Detect which cell encompasses the target text, then output its [X, Y] center coordinate. 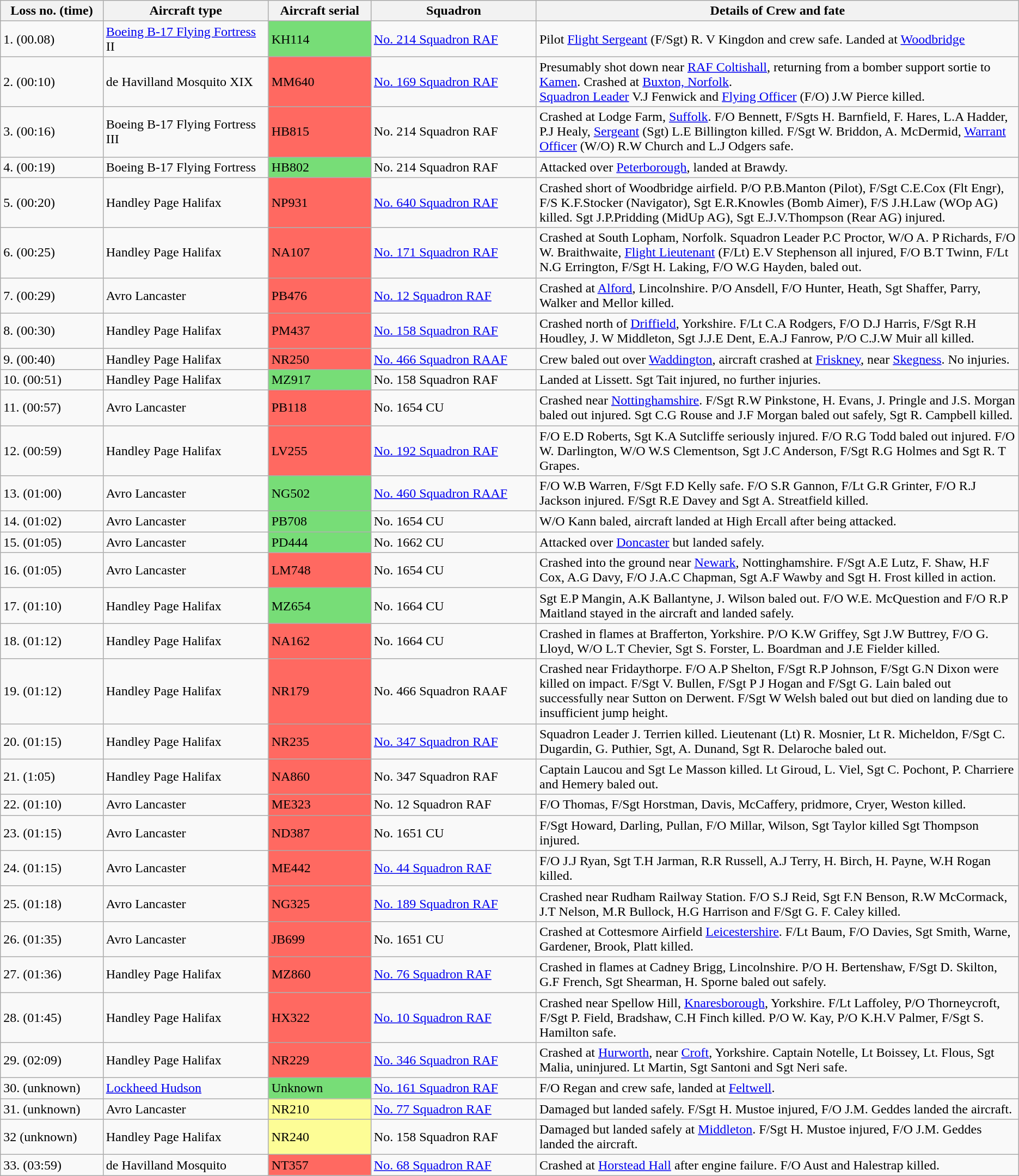
11. (00:57) [52, 407]
Unknown [320, 1088]
20. (01:15) [52, 742]
4. (00:19) [52, 167]
ND387 [320, 833]
No. 171 Squadron RAF [453, 253]
de Havilland Mosquito [186, 1165]
No. 161 Squadron RAF [453, 1088]
HB802 [320, 167]
7. (00:29) [52, 295]
8. (00:30) [52, 331]
15. (01:05) [52, 542]
MZ917 [320, 379]
Crashed at Alford, Lincolnshire. P/O Ansdell, F/O Hunter, Heath, Sgt Shaffer, Parry, Walker and Mellor killed. [777, 295]
No. 192 Squadron RAF [453, 451]
ME323 [320, 805]
3. (00:16) [52, 132]
10. (00:51) [52, 379]
de Havilland Mosquito XIX [186, 82]
No. 189 Squadron RAF [453, 904]
24. (01:15) [52, 868]
NR250 [320, 359]
No. 77 Squadron RAF [453, 1109]
29. (02:09) [52, 1061]
23. (01:15) [52, 833]
NA107 [320, 253]
Crashed at Hurworth, near Croft, Yorkshire. Captain Notelle, Lt Boissey, Lt. Flous, Sgt Malia, uninjured. Lt Martin, Sgt Santoni and Sgt Neri safe. [777, 1061]
Crew baled out over Waddington, aircraft crashed at Friskney, near Skegness. No injuries. [777, 359]
18. (01:12) [52, 641]
F/O Thomas, F/Sgt Horstman, Davis, McCaffery, pridmore, Cryer, Weston killed. [777, 805]
21. (1:05) [52, 776]
No. 76 Squadron RAF [453, 975]
NR179 [320, 691]
NR240 [320, 1137]
Loss no. (time) [52, 11]
Details of Crew and fate [777, 11]
17. (01:10) [52, 605]
26. (01:35) [52, 939]
9. (00:40) [52, 359]
Landed at Lissett. Sgt Tait injured, no further injuries. [777, 379]
33. (03:59) [52, 1165]
NR210 [320, 1109]
LV255 [320, 451]
No. 460 Squadron RAAF [453, 493]
NR235 [320, 742]
27. (01:36) [52, 975]
32 (unknown) [52, 1137]
25. (01:18) [52, 904]
Pilot Flight Sergeant (F/Sgt) R. V Kingdon and crew safe. Landed at Woodbridge [777, 39]
Boeing B-17 Flying Fortress II [186, 39]
LM748 [320, 571]
No. 68 Squadron RAF [453, 1165]
28. (01:45) [52, 1017]
NG325 [320, 904]
Crashed in flames at Cadney Brigg, Lincolnshire. P/O H. Bertenshaw, F/Sgt D. Skilton, G.F French, Sgt Shearman, H. Sporne baled out safely. [777, 975]
14. (01:02) [52, 522]
MM640 [320, 82]
ME442 [320, 868]
HX322 [320, 1017]
No. 1662 CU [453, 542]
Boeing B-17 Flying Fortress III [186, 132]
5. (00:20) [52, 203]
PB118 [320, 407]
Crashed near Rudham Railway Station. F/O S.J Reid, Sgt F.N Benson, R.W McCormack, J.T Nelson, M.R Bullock, H.G Harrison and F/Sgt G. F. Caley killed. [777, 904]
PB708 [320, 522]
NA860 [320, 776]
Attacked over Doncaster but landed safely. [777, 542]
No. 640 Squadron RAF [453, 203]
30. (unknown) [52, 1088]
NA162 [320, 641]
Aircraft serial [320, 11]
MZ860 [320, 975]
NT357 [320, 1165]
PM437 [320, 331]
Crashed at Cottesmore Airfield Leicestershire. F/Lt Baum, F/O Davies, Sgt Smith, Warne, Gardener, Brook, Platt killed. [777, 939]
12. (00:59) [52, 451]
Aircraft type [186, 11]
NP931 [320, 203]
6. (00:25) [52, 253]
Sgt E.P Mangin, A.K Ballantyne, J. Wilson baled out. F/O W.E. McQuestion and F/O R.P Maitland stayed in the aircraft and landed safely. [777, 605]
JB699 [320, 939]
F/O W.B Warren, F/Sgt F.D Kelly safe. F/O S.R Gannon, F/Lt G.R Grinter, F/O R.J Jackson injured. F/Sgt R.E Davey and Sgt A. Streatfield killed. [777, 493]
1. (00.08) [52, 39]
NR229 [320, 1061]
No. 10 Squadron RAF [453, 1017]
13. (01:00) [52, 493]
Boeing B-17 Flying Fortress [186, 167]
W/O Kann baled, aircraft landed at High Ercall after being attacked. [777, 522]
F/O J.J Ryan, Sgt T.H Jarman, R.R Russell, A.J Terry, H. Birch, H. Payne, W.H Rogan killed. [777, 868]
PB476 [320, 295]
Damaged but landed safely at Middleton. F/Sgt H. Mustoe injured, F/O J.M. Geddes landed the aircraft. [777, 1137]
Attacked over Peterborough, landed at Brawdy. [777, 167]
Lockheed Hudson [186, 1088]
No. 346 Squadron RAF [453, 1061]
No. 44 Squadron RAF [453, 868]
Crashed at Horstead Hall after engine failure. F/O Aust and Halestrap killed. [777, 1165]
Squadron [453, 11]
MZ654 [320, 605]
NG502 [320, 493]
22. (01:10) [52, 805]
F/Sgt Howard, Darling, Pullan, F/O Millar, Wilson, Sgt Taylor killed Sgt Thompson injured. [777, 833]
Captain Laucou and Sgt Le Masson killed. Lt Giroud, L. Viel, Sgt C. Pochont, P. Charriere and Hemery baled out. [777, 776]
16. (01:05) [52, 571]
HB815 [320, 132]
2. (00:10) [52, 82]
Damaged but landed safely. F/Sgt H. Mustoe injured, F/O J.M. Geddes landed the aircraft. [777, 1109]
F/O Regan and crew safe, landed at Feltwell. [777, 1088]
31. (unknown) [52, 1109]
KH114 [320, 39]
19. (01:12) [52, 691]
PD444 [320, 542]
No. 169 Squadron RAF [453, 82]
